Extract the [x, y] coordinate from the center of the cell holding the provided text.  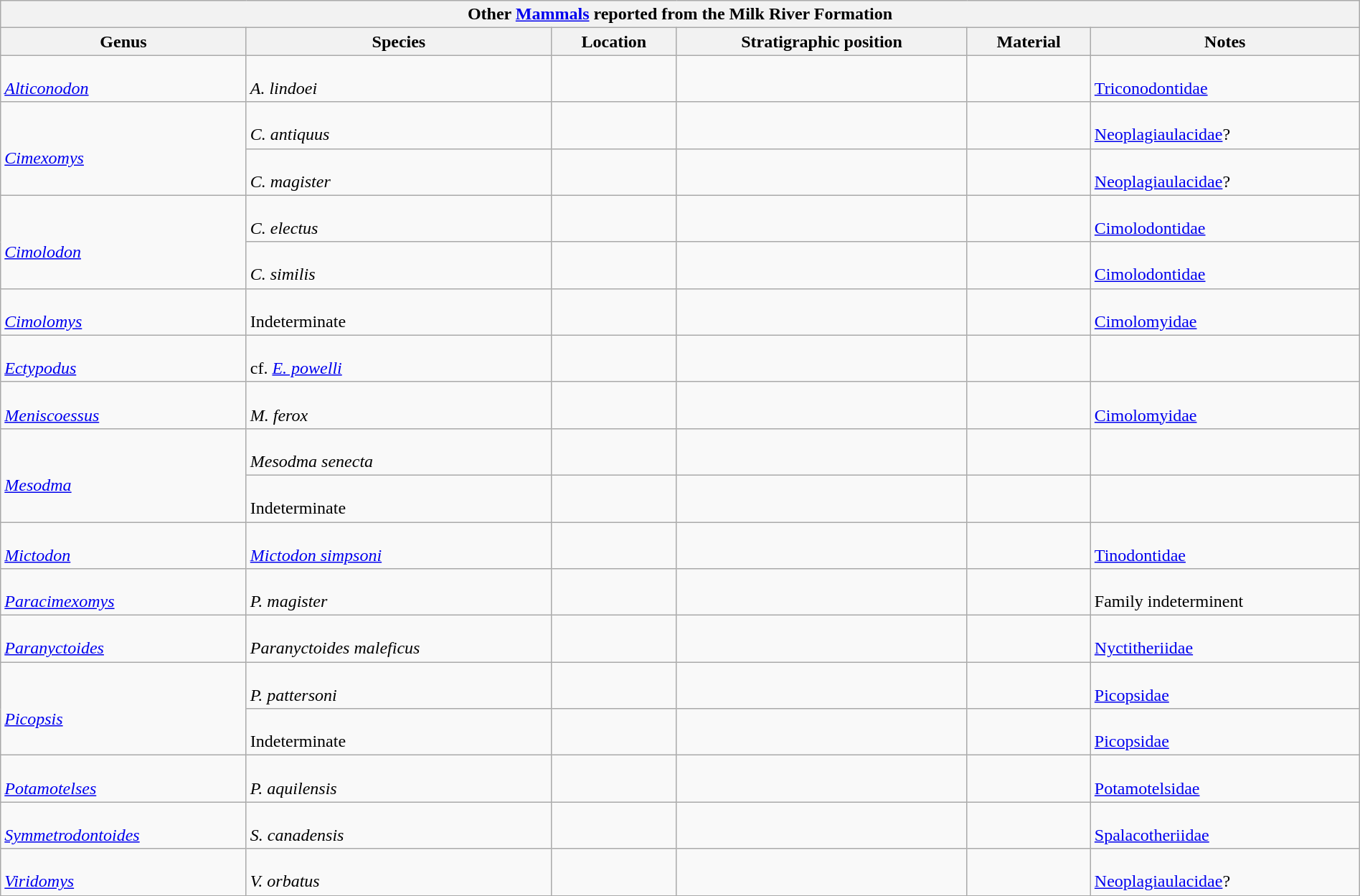
Material [1029, 42]
C. similis [399, 265]
Mictodon [123, 545]
Triconodontidae [1225, 79]
Mictodon simpsoni [399, 545]
Other Mammals reported from the Milk River Formation [680, 14]
Genus [123, 42]
Paranyctoides maleficus [399, 638]
Cimolomys [123, 311]
cf. E. powelli [399, 359]
S. canadensis [399, 825]
Cimexomys [123, 148]
Picopsis [123, 709]
C. antiquus [399, 125]
Nyctitheriidae [1225, 638]
P. aquilensis [399, 779]
Viridomys [123, 872]
P. magister [399, 593]
Family indeterminent [1225, 593]
V. orbatus [399, 872]
Notes [1225, 42]
Mesodma senecta [399, 452]
Potamotelsidae [1225, 779]
Mesodma [123, 475]
C. magister [399, 172]
Potamotelses [123, 779]
A. lindoei [399, 79]
Alticonodon [123, 79]
C. electus [399, 218]
Location [614, 42]
Cimolodon [123, 242]
Stratigraphic position [822, 42]
Ectypodus [123, 359]
Species [399, 42]
Spalacotheriidae [1225, 825]
Symmetrodontoides [123, 825]
P. pattersoni [399, 686]
Meniscoessus [123, 405]
Paracimexomys [123, 593]
M. ferox [399, 405]
Tinodontidae [1225, 545]
Paranyctoides [123, 638]
